For the text-containing cell, return its midpoint in [x, y] coordinate format. 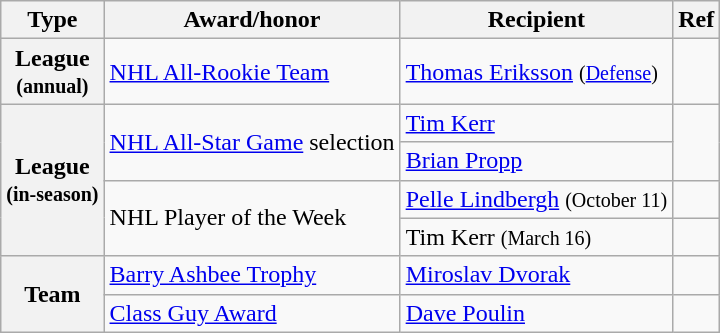
Class Guy Award [252, 313]
Tim Kerr (March 16) [536, 237]
League(annual) [52, 72]
League(in-season) [52, 180]
Tim Kerr [536, 123]
Award/honor [252, 20]
Thomas Eriksson (Defense) [536, 72]
Miroslav Dvorak [536, 275]
Team [52, 294]
NHL All-Rookie Team [252, 72]
NHL Player of the Week [252, 218]
Dave Poulin [536, 313]
Recipient [536, 20]
Brian Propp [536, 161]
Type [52, 20]
Pelle Lindbergh (October 11) [536, 199]
Ref [696, 20]
NHL All-Star Game selection [252, 142]
Barry Ashbee Trophy [252, 275]
